Locate the cell with the specified text and output its (x, y) center coordinate. 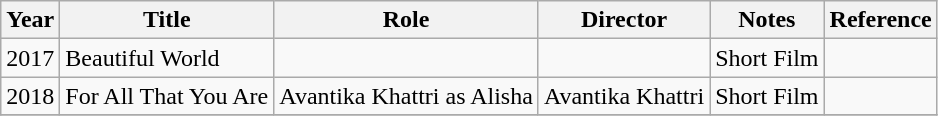
Avantika Khattri as Alisha (406, 96)
Title (167, 20)
Beautiful World (167, 58)
Role (406, 20)
For All That You Are (167, 96)
Director (624, 20)
2017 (30, 58)
Avantika Khattri (624, 96)
Notes (767, 20)
Reference (880, 20)
2018 (30, 96)
Year (30, 20)
